Pinpoint the cell where the given text exists, returning its (x, y) midpoint coordinate. 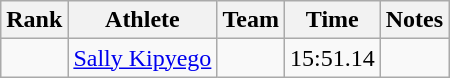
Team (251, 20)
Sally Kipyego (142, 58)
15:51.14 (332, 58)
Rank (34, 20)
Athlete (142, 20)
Notes (414, 20)
Time (332, 20)
